Detect which cell encompasses the target text, then output its [x, y] center coordinate. 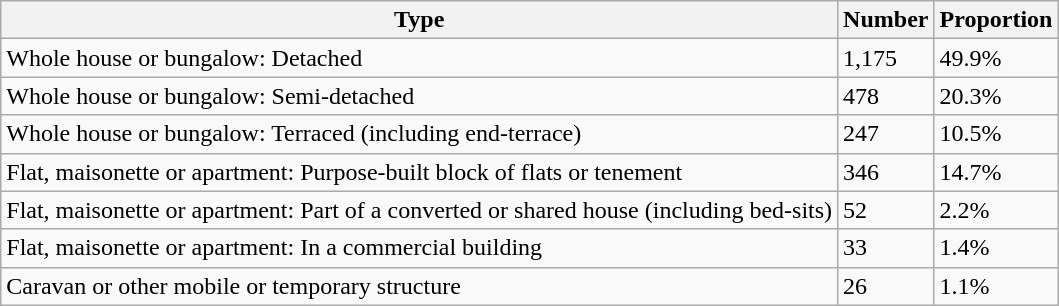
Whole house or bungalow: Semi-detached [420, 96]
20.3% [996, 96]
Flat, maisonette or apartment: Part of a converted or shared house (including bed-sits) [420, 210]
2.2% [996, 210]
Proportion [996, 20]
1.1% [996, 286]
Flat, maisonette or apartment: In a commercial building [420, 248]
1.4% [996, 248]
26 [886, 286]
33 [886, 248]
52 [886, 210]
1,175 [886, 58]
Whole house or bungalow: Terraced (including end-terrace) [420, 134]
Type [420, 20]
247 [886, 134]
478 [886, 96]
346 [886, 172]
Number [886, 20]
Whole house or bungalow: Detached [420, 58]
14.7% [996, 172]
10.5% [996, 134]
49.9% [996, 58]
Caravan or other mobile or temporary structure [420, 286]
Flat, maisonette or apartment: Purpose-built block of flats or tenement [420, 172]
